Determine the (X, Y) coordinate at the center of the cell enclosing the given text.  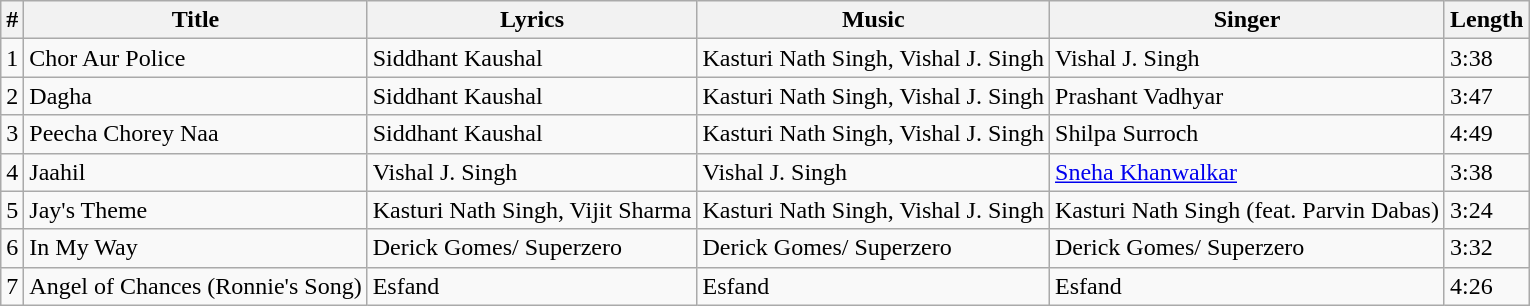
Singer (1248, 20)
Shilpa Surroch (1248, 134)
2 (12, 96)
3:47 (1486, 96)
4:49 (1486, 134)
3:24 (1486, 210)
Jaahil (196, 172)
Kasturi Nath Singh, Vijit Sharma (532, 210)
Lyrics (532, 20)
Kasturi Nath Singh (feat. Parvin Dabas) (1248, 210)
# (12, 20)
In My Way (196, 248)
4 (12, 172)
Title (196, 20)
Prashant Vadhyar (1248, 96)
6 (12, 248)
1 (12, 58)
7 (12, 286)
5 (12, 210)
Length (1486, 20)
Jay's Theme (196, 210)
Sneha Khanwalkar (1248, 172)
Dagha (196, 96)
Peecha Chorey Naa (196, 134)
4:26 (1486, 286)
Angel of Chances (Ronnie's Song) (196, 286)
3 (12, 134)
Chor Aur Police (196, 58)
3:32 (1486, 248)
Music (874, 20)
